For the text-containing cell, return its midpoint in [x, y] coordinate format. 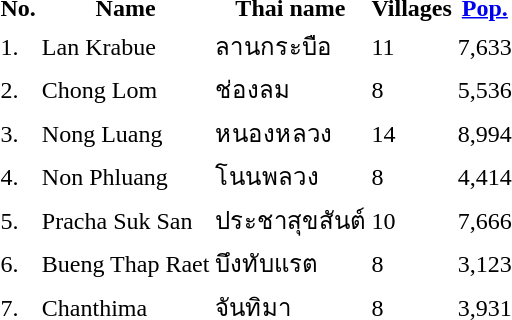
โนนพลวง [290, 176]
Pracha Suk San [126, 220]
Non Phluang [126, 176]
Chong Lom [126, 90]
Lan Krabue [126, 46]
บึงทับแรต [290, 264]
ประชาสุขสันต์ [290, 220]
ช่องลม [290, 90]
10 [412, 220]
11 [412, 46]
Bueng Thap Raet [126, 264]
ลานกระบือ [290, 46]
Nong Luang [126, 133]
14 [412, 133]
หนองหลวง [290, 133]
